Output the [X, Y] coordinate of the center of the cell containing the given text.  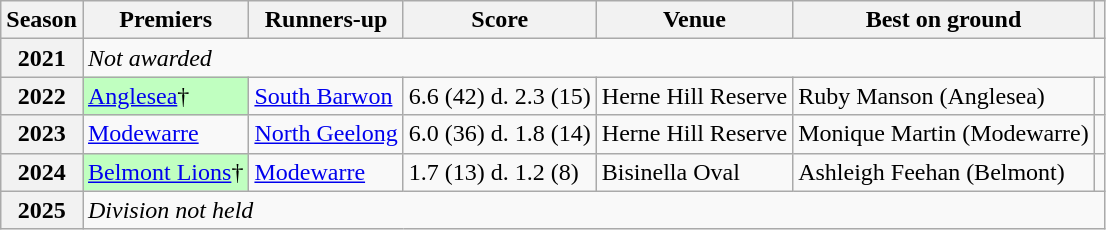
Monique Martin (Modewarre) [944, 134]
Venue [694, 20]
2025 [42, 210]
Score [500, 20]
2022 [42, 96]
South Barwon [326, 96]
Belmont Lions† [165, 172]
1.7 (13) d. 1.2 (8) [500, 172]
North Geelong [326, 134]
Division not held [594, 210]
6.0 (36) d. 1.8 (14) [500, 134]
2024 [42, 172]
2021 [42, 58]
Not awarded [594, 58]
Best on ground [944, 20]
6.6 (42) d. 2.3 (15) [500, 96]
Season [42, 20]
Runners-up [326, 20]
Anglesea† [165, 96]
2023 [42, 134]
Premiers [165, 20]
Ashleigh Feehan (Belmont) [944, 172]
Bisinella Oval [694, 172]
Ruby Manson (Anglesea) [944, 96]
